Search for the cell housing the specified text and yield its (x, y) center coordinate. 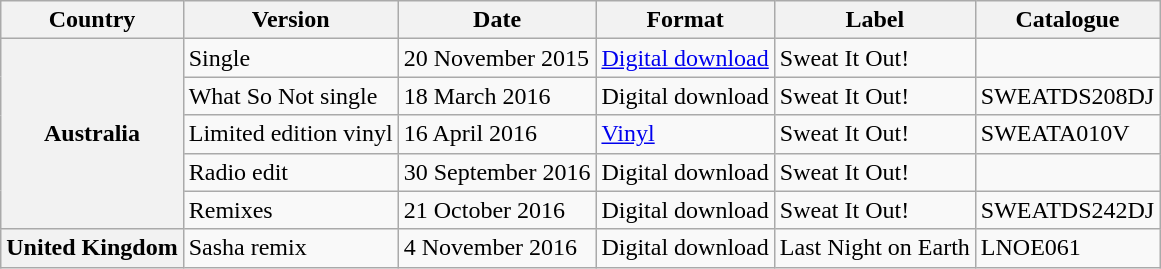
20 November 2015 (497, 58)
18 March 2016 (497, 96)
Radio edit (290, 172)
Country (92, 20)
SWEATDS242DJ (1067, 210)
30 September 2016 (497, 172)
Catalogue (1067, 20)
What So Not single (290, 96)
United Kingdom (92, 248)
LNOE061 (1067, 248)
Australia (92, 134)
Date (497, 20)
Version (290, 20)
Last Night on Earth (874, 248)
Label (874, 20)
SWEATDS208DJ (1067, 96)
Remixes (290, 210)
SWEATA010V (1067, 134)
Sasha remix (290, 248)
Format (685, 20)
21 October 2016 (497, 210)
16 April 2016 (497, 134)
Vinyl (685, 134)
Limited edition vinyl (290, 134)
Single (290, 58)
4 November 2016 (497, 248)
